Capture the cell that displays the provided text and extract its [X, Y] central coordinate. 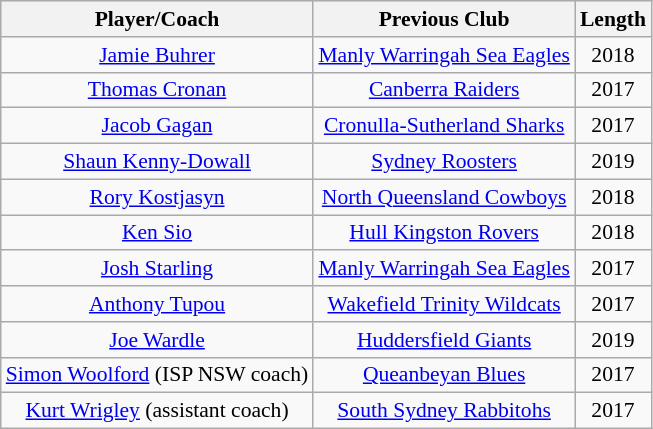
Shaun Kenny-Dowall [158, 162]
Anthony Tupou [158, 304]
Wakefield Trinity Wildcats [444, 304]
Simon Woolford (ISP NSW coach) [158, 375]
South Sydney Rabbitohs [444, 411]
Rory Kostjasyn [158, 197]
Josh Starling [158, 269]
Ken Sio [158, 233]
Jamie Buhrer [158, 55]
Thomas Cronan [158, 90]
Kurt Wrigley (assistant coach) [158, 411]
Length [613, 19]
Queanbeyan Blues [444, 375]
Cronulla-Sutherland Sharks [444, 126]
Canberra Raiders [444, 90]
Joe Wardle [158, 340]
Sydney Roosters [444, 162]
Hull Kingston Rovers [444, 233]
Huddersfield Giants [444, 340]
North Queensland Cowboys [444, 197]
Jacob Gagan [158, 126]
Player/Coach [158, 19]
Previous Club [444, 19]
